Find where the given text appears and provide that cell's center as [X, Y] coordinate. 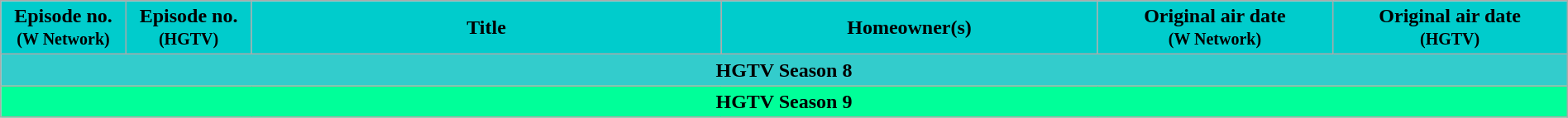
Original air date(W Network) [1215, 28]
Episode no.(HGTV) [189, 28]
HGTV Season 9 [784, 101]
Homeowner(s) [910, 28]
Original air date(HGTV) [1450, 28]
Episode no.(W Network) [64, 28]
HGTV Season 8 [784, 70]
Title [486, 28]
